Search for the cell housing the specified text and yield its [X, Y] center coordinate. 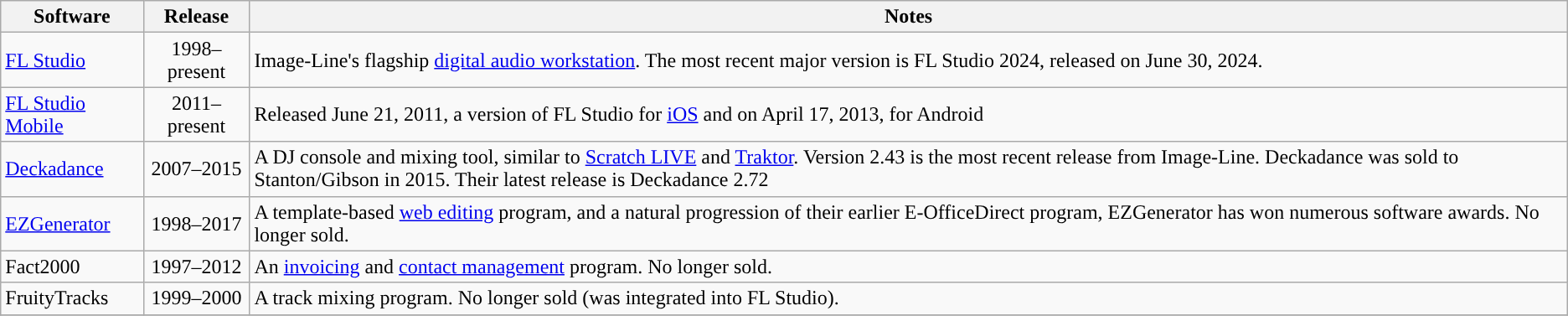
FL Studio [72, 60]
Deckadance [72, 169]
Released June 21, 2011, a version of FL Studio for iOS and on April 17, 2013, for Android [908, 114]
1998–present [196, 60]
Image-Line's flagship digital audio workstation. The most recent major version is FL Studio 2024, released on June 30, 2024. [908, 60]
FL Studio Mobile [72, 114]
1998–2017 [196, 223]
1999–2000 [196, 298]
Notes [908, 17]
Software [72, 17]
EZGenerator [72, 223]
2007–2015 [196, 169]
2011–present [196, 114]
Release [196, 17]
FruityTracks [72, 298]
A track mixing program. No longer sold (was integrated into FL Studio). [908, 298]
Fact2000 [72, 267]
1997–2012 [196, 267]
An invoicing and contact management program. No longer sold. [908, 267]
